Find where the given text appears and provide that cell's center as [X, Y] coordinate. 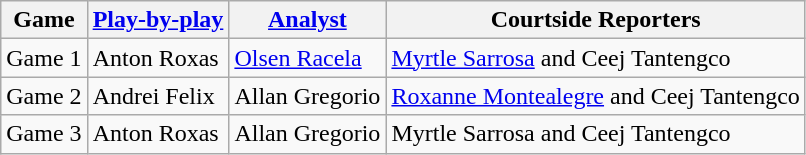
Andrei Felix [158, 96]
Courtside Reporters [596, 20]
Game 2 [44, 96]
Roxanne Montealegre and Ceej Tantengco [596, 96]
Analyst [308, 20]
Olsen Racela [308, 58]
Game [44, 20]
Game 1 [44, 58]
Game 3 [44, 134]
Play-by-play [158, 20]
